Pinpoint the cell where the given text exists, returning its (x, y) midpoint coordinate. 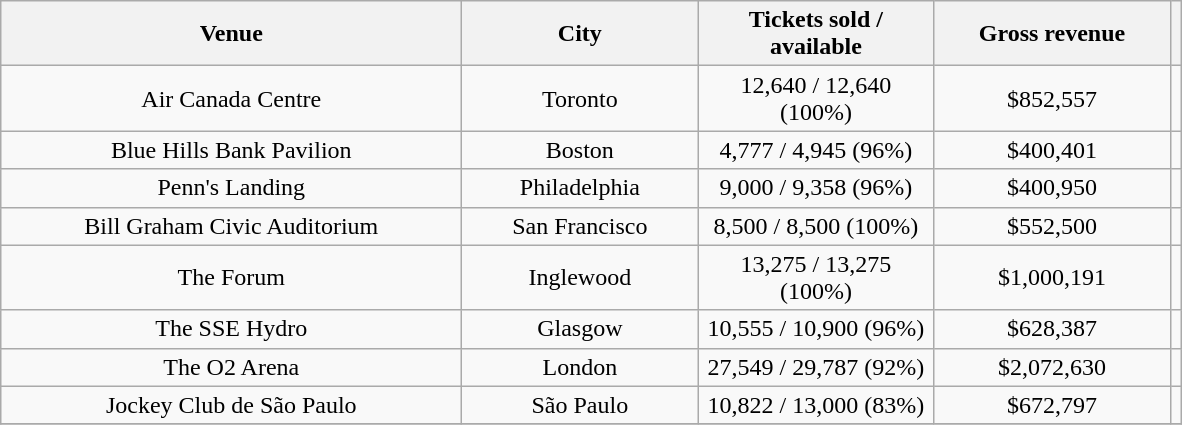
Inglewood (580, 278)
9,000 / 9,358 (96%) (816, 188)
Gross revenue (1052, 34)
$552,500 (1052, 226)
Bill Graham Civic Auditorium (232, 226)
Tickets sold / available (816, 34)
The O2 Arena (232, 367)
Boston (580, 150)
$852,557 (1052, 98)
The SSE Hydro (232, 329)
$628,387 (1052, 329)
$1,000,191 (1052, 278)
4,777 / 4,945 (96%) (816, 150)
12,640 / 12,640 (100%) (816, 98)
8,500 / 8,500 (100%) (816, 226)
Penn's Landing (232, 188)
Glasgow (580, 329)
$400,401 (1052, 150)
$672,797 (1052, 405)
San Francisco (580, 226)
$400,950 (1052, 188)
27,549 / 29,787 (92%) (816, 367)
London (580, 367)
10,555 / 10,900 (96%) (816, 329)
City (580, 34)
Blue Hills Bank Pavilion (232, 150)
13,275 / 13,275 (100%) (816, 278)
Venue (232, 34)
Toronto (580, 98)
The Forum (232, 278)
$2,072,630 (1052, 367)
Air Canada Centre (232, 98)
São Paulo (580, 405)
Jockey Club de São Paulo (232, 405)
10,822 / 13,000 (83%) (816, 405)
Philadelphia (580, 188)
